Search for the cell housing the specified text and yield its [x, y] center coordinate. 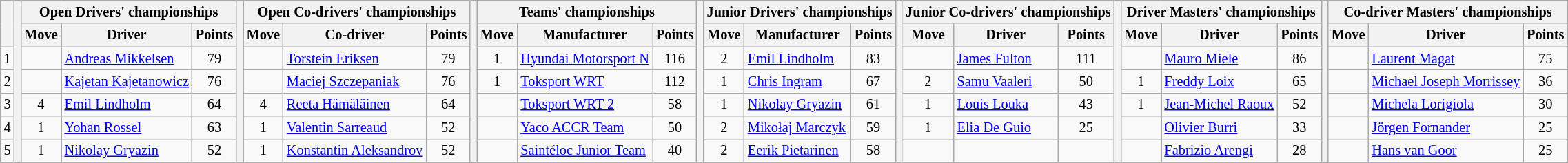
James Fulton [1006, 58]
63 [214, 128]
Louis Louka [1006, 105]
61 [873, 105]
Co-driver Masters' championships [1447, 12]
Junior Drivers' championships [800, 12]
36 [1545, 81]
59 [873, 128]
Yohan Rossel [127, 128]
Samu Vaaleri [1006, 81]
Teams' championships [587, 12]
86 [1299, 58]
Freddy Loix [1220, 81]
Michael Joseph Morrissey [1446, 81]
30 [1545, 105]
Toksport WRT 2 [584, 105]
43 [1086, 105]
Reeta Hämäläinen [354, 105]
5 [8, 151]
Toksport WRT [584, 81]
Open Drivers' championships [128, 12]
65 [1299, 81]
Olivier Burri [1220, 128]
116 [675, 58]
Mikołaj Marczyk [797, 128]
Laurent Magat [1446, 58]
112 [675, 81]
Valentin Sarreaud [354, 128]
40 [675, 151]
Saintéloc Junior Team [584, 151]
Yaco ACCR Team [584, 128]
Junior Co-drivers' championships [1008, 12]
Chris Ingram [797, 81]
Mauro Miele [1220, 58]
Michela Lorigiola [1446, 105]
28 [1299, 151]
Kajetan Kajetanowicz [127, 81]
33 [1299, 128]
111 [1086, 58]
Andreas Mikkelsen [127, 58]
Torstein Eriksen [354, 58]
75 [1545, 58]
3 [8, 105]
Fabrizio Arengi [1220, 151]
Co-driver [354, 35]
Open Co-drivers' championships [357, 12]
Hyundai Motorsport N [584, 58]
Elia De Guio [1006, 128]
Jean-Michel Raoux [1220, 105]
Eerik Pietarinen [797, 151]
Driver Masters' championships [1221, 12]
Maciej Szczepaniak [354, 81]
Jörgen Fornander [1446, 128]
67 [873, 81]
83 [873, 58]
Konstantin Aleksandrov [354, 151]
Hans van Goor [1446, 151]
